Identify which cell holds the provided text, then report its [x, y] central coordinate. 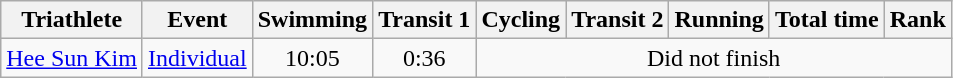
Transit 1 [424, 20]
Event [197, 20]
Cycling [521, 20]
Swimming [312, 20]
0:36 [424, 58]
Running [719, 20]
Triathlete [72, 20]
Did not finish [714, 58]
Transit 2 [618, 20]
10:05 [312, 58]
Individual [197, 58]
Rank [918, 20]
Hee Sun Kim [72, 58]
Total time [826, 20]
